From the cell containing the given text, extract its center point as [x, y] coordinate. 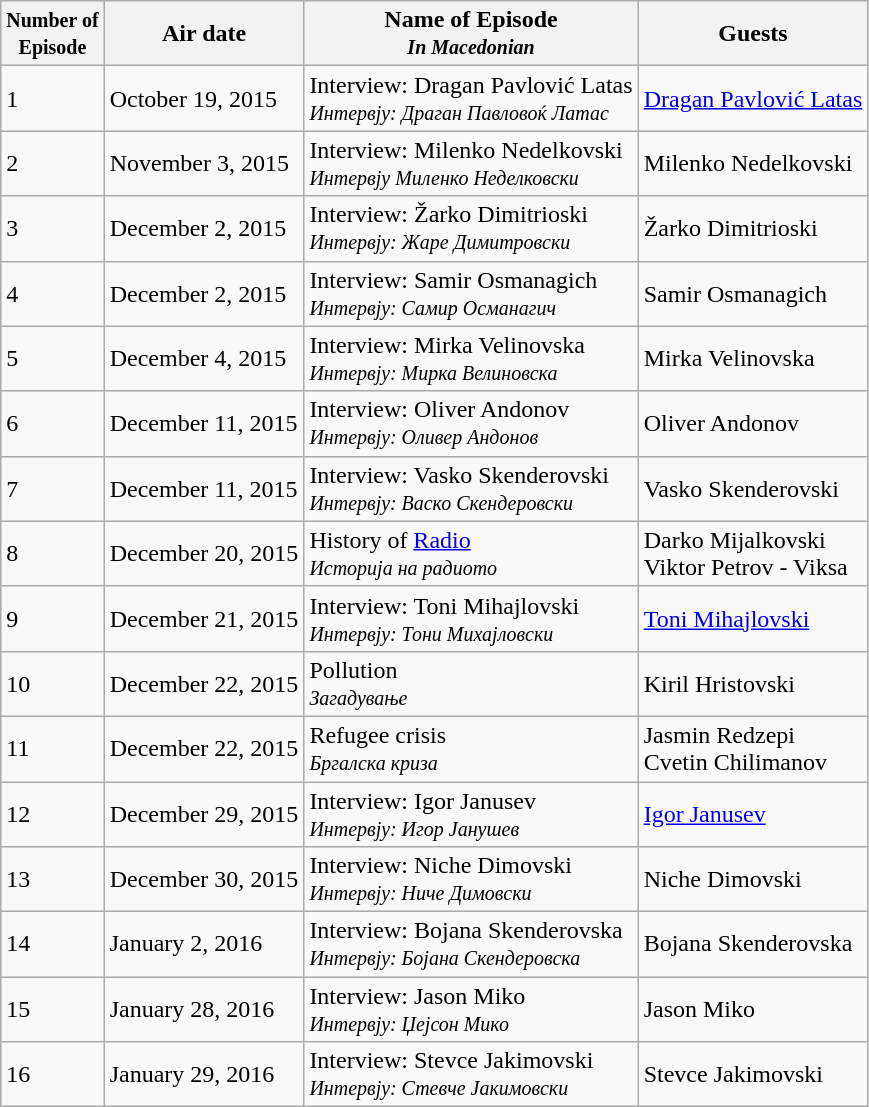
11 [52, 748]
January 2, 2016 [204, 944]
Refugee crisis Бргалска криза [471, 748]
Kiril Hristovski [753, 684]
October 19, 2015 [204, 98]
6 [52, 424]
Interview: Stevce Jakimovski Интервју: Стевче Јакимовски [471, 1074]
Interview: Žarko Dimitrioski Интервју: Жаре Димитровски [471, 228]
Interview: Toni Mihajlovski Интервју: Тони Михајловски [471, 618]
Pollution Загадување [471, 684]
14 [52, 944]
November 3, 2015 [204, 164]
2 [52, 164]
16 [52, 1074]
Interview: Bojana Skenderovska Интервју: Бојана Скендеровска [471, 944]
Interview: Dragan Pavlović Latas Интервју: Драган Павловоќ Латас [471, 98]
3 [52, 228]
Interview: Milenko Nedelkovski Интервју Миленко Неделковски [471, 164]
January 29, 2016 [204, 1074]
Interview: Mirka Velinovska Интервју: Мирка Велиновска [471, 358]
Guests [753, 34]
December 30, 2015 [204, 880]
December 21, 2015 [204, 618]
8 [52, 554]
December 4, 2015 [204, 358]
7 [52, 488]
History of Radio Историја на радиото [471, 554]
December 29, 2015 [204, 814]
Darko Mijalkovski Viktor Petrov - Viksa [753, 554]
Vasko Skenderovski [753, 488]
Number of Episode [52, 34]
Bojana Skenderovska [753, 944]
15 [52, 1010]
9 [52, 618]
Interview: Samir Osmanagich Интервју: Самир Османагич [471, 294]
Milenko Nedelkovski [753, 164]
December 20, 2015 [204, 554]
Air date [204, 34]
Interview: Niche Dimovski Интервју: Ниче Димовски [471, 880]
Dragan Pavlović Latas [753, 98]
January 28, 2016 [204, 1010]
Samir Osmanagich [753, 294]
Mirka Velinovska [753, 358]
1 [52, 98]
Niche Dimovski [753, 880]
Interview: Jason Miko Интервју: Џејсон Мико [471, 1010]
Interview: Igor Janusev Интервју: Игор Јанушев [471, 814]
Name of Episode In Macedonian [471, 34]
5 [52, 358]
Jason Miko [753, 1010]
10 [52, 684]
Jasmin Redzepi Cvetin Chilimanov [753, 748]
Toni Mihajlovski [753, 618]
13 [52, 880]
Interview: Oliver Andonov Интервју: Оливер Андонов [471, 424]
Interview: Vasko Skenderovski Интервју: Васко Скендеровски [471, 488]
Igor Janusev [753, 814]
12 [52, 814]
Oliver Andonov [753, 424]
Žarko Dimitrioski [753, 228]
Stevce Jakimovski [753, 1074]
4 [52, 294]
